Return the [x, y] coordinate for the center point of the cell that contains the specified text.  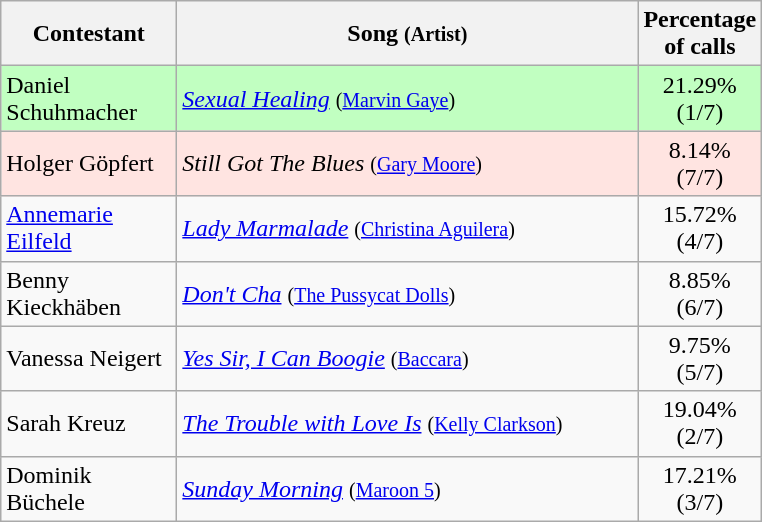
19.04% (2/7) [700, 424]
15.72% (4/7) [700, 228]
Percentage of calls [700, 34]
Lady Marmalade (Christina Aguilera) [408, 228]
Sarah Kreuz [89, 424]
8.14% (7/7) [700, 164]
Yes Sir, I Can Boogie (Baccara) [408, 358]
The Trouble with Love Is (Kelly Clarkson) [408, 424]
Still Got The Blues (Gary Moore) [408, 164]
Sexual Healing (Marvin Gaye) [408, 98]
Holger Göpfert [89, 164]
Annemarie Eilfeld [89, 228]
21.29% (1/7) [700, 98]
Dominik Büchele [89, 488]
9.75% (5/7) [700, 358]
Daniel Schuhmacher [89, 98]
Vanessa Neigert [89, 358]
Don't Cha (The Pussycat Dolls) [408, 294]
Sunday Morning (Maroon 5) [408, 488]
8.85% (6/7) [700, 294]
Song (Artist) [408, 34]
Contestant [89, 34]
Benny Kieckhäben [89, 294]
17.21% (3/7) [700, 488]
